Pinpoint the cell where the given text exists, returning its (x, y) midpoint coordinate. 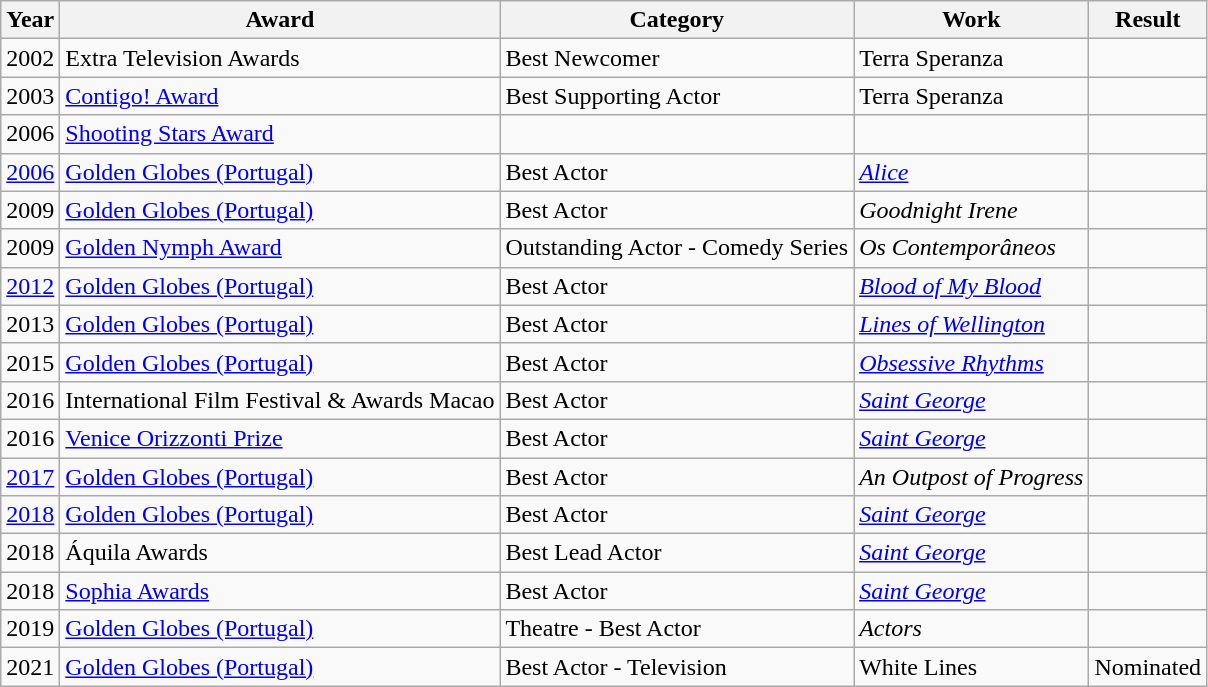
Venice Orizzonti Prize (280, 438)
Theatre - Best Actor (677, 629)
Extra Television Awards (280, 58)
2013 (30, 324)
Shooting Stars Award (280, 134)
Sophia Awards (280, 591)
Goodnight Irene (972, 210)
Award (280, 20)
2021 (30, 667)
Year (30, 20)
Best Lead Actor (677, 553)
Nominated (1148, 667)
2017 (30, 477)
Obsessive Rhythms (972, 362)
Best Newcomer (677, 58)
Alice (972, 172)
Outstanding Actor - Comedy Series (677, 248)
Actors (972, 629)
White Lines (972, 667)
Result (1148, 20)
Os Contemporâneos (972, 248)
2019 (30, 629)
An Outpost of Progress (972, 477)
Lines of Wellington (972, 324)
2002 (30, 58)
Blood of My Blood (972, 286)
Work (972, 20)
International Film Festival & Awards Macao (280, 400)
Best Supporting Actor (677, 96)
Contigo! Award (280, 96)
Golden Nymph Award (280, 248)
Best Actor - Television (677, 667)
2015 (30, 362)
2003 (30, 96)
Category (677, 20)
2012 (30, 286)
Áquila Awards (280, 553)
